Locate the cell with the specified text and output its [x, y] center coordinate. 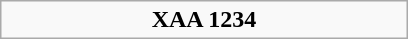
XAA 1234 [204, 20]
